Scan for the cell matching the given text and deliver its (x, y) coordinate at center. 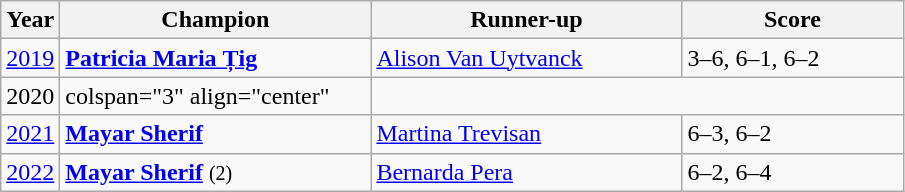
Mayar Sherif (216, 134)
Year (30, 20)
6–2, 6–4 (792, 172)
2022 (30, 172)
Score (792, 20)
6–3, 6–2 (792, 134)
Martina Trevisan (526, 134)
2019 (30, 58)
Runner-up (526, 20)
colspan="3" align="center" (216, 96)
2020 (30, 96)
Patricia Maria Țig (216, 58)
Bernarda Pera (526, 172)
3–6, 6–1, 6–2 (792, 58)
Alison Van Uytvanck (526, 58)
2021 (30, 134)
Mayar Sherif (2) (216, 172)
Champion (216, 20)
